Search for the cell housing the specified text and yield its [X, Y] center coordinate. 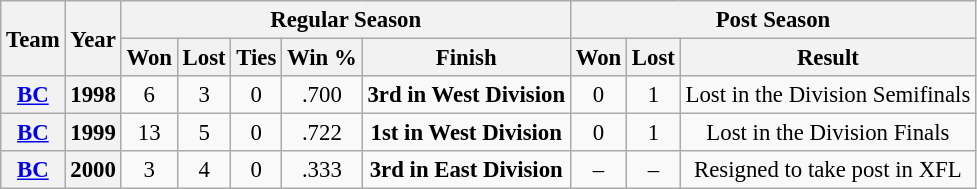
.700 [322, 95]
Resigned to take post in XFL [828, 170]
1999 [93, 133]
Win % [322, 58]
3rd in East Division [466, 170]
Regular Season [346, 20]
Result [828, 58]
6 [149, 95]
5 [204, 133]
4 [204, 170]
Year [93, 38]
3rd in West Division [466, 95]
Lost in the Division Finals [828, 133]
1st in West Division [466, 133]
Lost in the Division Semifinals [828, 95]
Finish [466, 58]
2000 [93, 170]
Team [33, 38]
.722 [322, 133]
Ties [256, 58]
1998 [93, 95]
.333 [322, 170]
Post Season [772, 20]
13 [149, 133]
